Pinpoint the cell where the given text exists, returning its (x, y) midpoint coordinate. 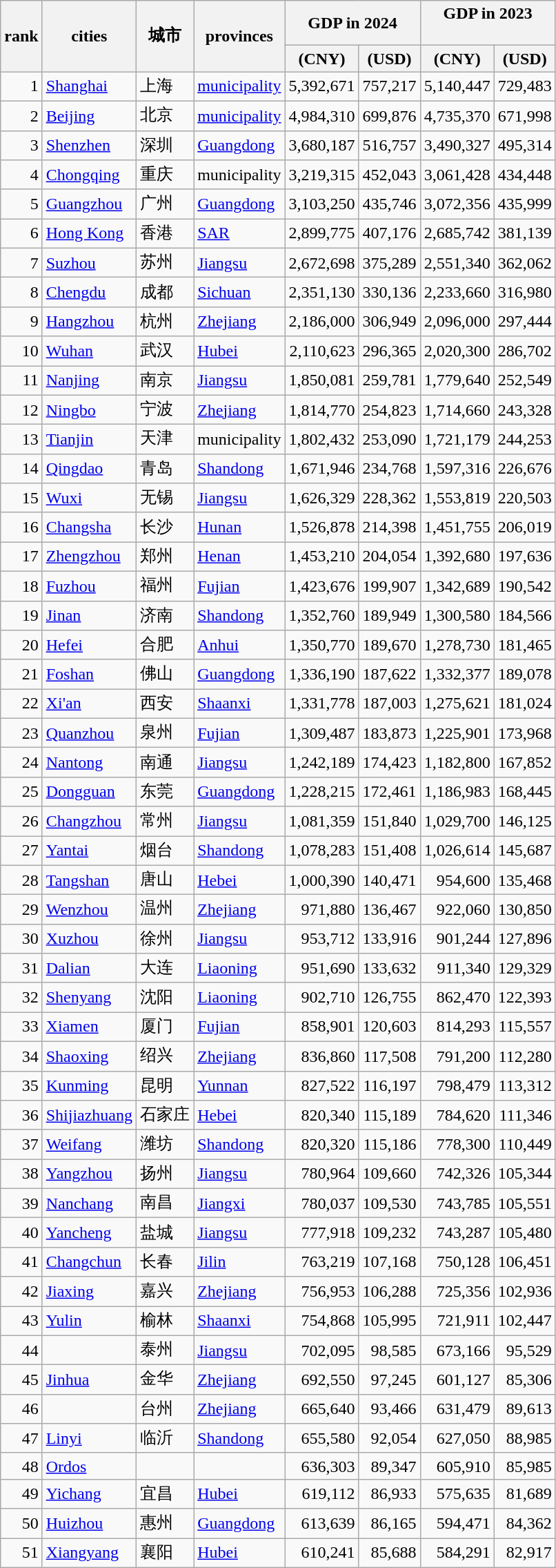
泉州 (166, 733)
575,635 (457, 1494)
Changchun (89, 1262)
702,095 (321, 1351)
673,166 (457, 1351)
46 (21, 1409)
743,785 (457, 1203)
253,090 (389, 439)
1,331,778 (321, 704)
2,186,000 (321, 322)
rank (21, 36)
111,346 (524, 1116)
37 (21, 1145)
184,566 (524, 616)
109,660 (389, 1174)
836,860 (321, 1056)
合肥 (166, 645)
434,448 (524, 175)
Fuzhou (89, 585)
827,522 (321, 1085)
791,200 (457, 1056)
173,968 (524, 733)
石家庄 (166, 1116)
重庆 (166, 175)
14 (21, 468)
117,508 (389, 1056)
34 (21, 1056)
110,449 (524, 1145)
88,985 (524, 1439)
2 (21, 116)
757,217 (389, 87)
1,553,819 (457, 499)
4,735,370 (457, 116)
619,112 (321, 1494)
1,453,210 (321, 556)
Nanchang (89, 1203)
1,352,760 (321, 616)
Chengdu (89, 293)
113,312 (524, 1085)
234,768 (389, 468)
南昌 (166, 1203)
183,873 (389, 733)
951,690 (321, 968)
2,020,300 (457, 351)
130,850 (524, 910)
13 (21, 439)
Qingdao (89, 468)
286,702 (524, 351)
GDP in 2024 (353, 23)
成都 (166, 293)
28 (21, 880)
Yulin (89, 1322)
84,362 (524, 1523)
671,998 (524, 116)
潍坊 (166, 1145)
Weifang (89, 1145)
252,549 (524, 381)
228,362 (389, 499)
187,003 (389, 704)
93,466 (389, 1409)
214,398 (389, 527)
2,672,698 (321, 262)
1,081,359 (321, 822)
大连 (166, 968)
105,480 (524, 1233)
435,999 (524, 204)
1,309,487 (321, 733)
1,078,283 (321, 851)
徐州 (166, 939)
40 (21, 1233)
西安 (166, 704)
26 (21, 822)
116,197 (389, 1085)
3,072,356 (457, 204)
香港 (166, 233)
城市 (166, 36)
902,710 (321, 997)
627,050 (457, 1439)
Yangzhou (89, 1174)
10 (21, 351)
89,613 (524, 1409)
971,880 (321, 910)
常州 (166, 822)
954,600 (457, 880)
452,043 (389, 175)
27 (21, 851)
36 (21, 1116)
21 (21, 674)
798,479 (457, 1085)
92,054 (389, 1439)
24 (21, 762)
102,936 (524, 1291)
181,024 (524, 704)
Quanzhou (89, 733)
151,408 (389, 851)
516,757 (389, 145)
Wenzhou (89, 910)
605,910 (457, 1466)
福州 (166, 585)
106,288 (389, 1291)
北京 (166, 116)
8 (21, 293)
721,911 (457, 1322)
Yunnan (239, 1085)
Guangzhou (89, 204)
102,447 (524, 1322)
广州 (166, 204)
苏州 (166, 262)
115,557 (524, 1027)
777,918 (321, 1233)
50 (21, 1523)
2,096,000 (457, 322)
Anhui (239, 645)
922,060 (457, 910)
9 (21, 322)
Shenzhen (89, 145)
243,328 (524, 410)
Sichuan (239, 293)
15 (21, 499)
5,140,447 (457, 87)
109,530 (389, 1203)
1,814,770 (321, 410)
佛山 (166, 674)
743,287 (457, 1233)
729,483 (524, 87)
189,078 (524, 674)
1,336,190 (321, 674)
1,392,680 (457, 556)
1,186,983 (457, 791)
Tianjin (89, 439)
3,490,327 (457, 145)
1,721,179 (457, 439)
199,907 (389, 585)
长沙 (166, 527)
1,026,614 (457, 851)
12 (21, 410)
4,984,310 (321, 116)
220,503 (524, 499)
cities (89, 36)
Hefei (89, 645)
754,868 (321, 1322)
1,228,215 (321, 791)
武汉 (166, 351)
5,392,671 (321, 87)
49 (21, 1494)
613,639 (321, 1523)
1,275,621 (457, 704)
146,125 (524, 822)
Dalian (89, 968)
16 (21, 527)
1,029,700 (457, 822)
136,467 (389, 910)
780,964 (321, 1174)
95,529 (524, 1351)
105,551 (524, 1203)
南通 (166, 762)
烟台 (166, 851)
862,470 (457, 997)
无锡 (166, 499)
197,636 (524, 556)
Ordos (89, 1466)
Tangshan (89, 880)
Ningbo (89, 410)
南京 (166, 381)
19 (21, 616)
636,303 (321, 1466)
济南 (166, 616)
11 (21, 381)
742,326 (457, 1174)
953,712 (321, 939)
Shaoxing (89, 1056)
唐山 (166, 880)
Changsha (89, 527)
814,293 (457, 1027)
1,423,676 (321, 585)
167,852 (524, 762)
190,542 (524, 585)
襄阳 (166, 1554)
Hunan (239, 527)
上海 (166, 87)
435,746 (389, 204)
18 (21, 585)
1,350,770 (321, 645)
Yichang (89, 1494)
610,241 (321, 1554)
584,291 (457, 1554)
25 (21, 791)
东莞 (166, 791)
51 (21, 1554)
38 (21, 1174)
3,061,428 (457, 175)
Xiamen (89, 1027)
1,242,189 (321, 762)
1,597,316 (457, 468)
98,585 (389, 1351)
655,580 (321, 1439)
115,189 (389, 1116)
97,245 (389, 1380)
6 (21, 233)
109,232 (389, 1233)
2,685,742 (457, 233)
106,451 (524, 1262)
温州 (166, 910)
81,689 (524, 1494)
763,219 (321, 1262)
天津 (166, 439)
48 (21, 1466)
297,444 (524, 322)
129,329 (524, 968)
Changzhou (89, 822)
Yancheng (89, 1233)
Linyi (89, 1439)
1,332,377 (457, 674)
Henan (239, 556)
901,244 (457, 939)
2,233,660 (457, 293)
244,253 (524, 439)
1,714,660 (457, 410)
105,344 (524, 1174)
泰州 (166, 1351)
扬州 (166, 1174)
1,225,901 (457, 733)
89,347 (389, 1466)
85,985 (524, 1466)
750,128 (457, 1262)
长春 (166, 1262)
Jilin (239, 1262)
3,219,315 (321, 175)
784,620 (457, 1116)
133,632 (389, 968)
1,671,946 (321, 468)
756,953 (321, 1291)
昆明 (166, 1085)
Shanghai (89, 87)
911,340 (457, 968)
榆林 (166, 1322)
1,626,329 (321, 499)
725,356 (457, 1291)
Chongqing (89, 175)
Nanjing (89, 381)
3,103,250 (321, 204)
Nantong (89, 762)
45 (21, 1380)
82,917 (524, 1554)
39 (21, 1203)
259,781 (389, 381)
189,949 (389, 616)
2,551,340 (457, 262)
Dongguan (89, 791)
306,949 (389, 322)
43 (21, 1322)
青岛 (166, 468)
699,876 (389, 116)
145,687 (524, 851)
820,340 (321, 1116)
692,550 (321, 1380)
594,471 (457, 1523)
41 (21, 1262)
172,461 (389, 791)
Beijing (89, 116)
1,451,755 (457, 527)
Xuzhou (89, 939)
1,779,640 (457, 381)
Hangzhou (89, 322)
17 (21, 556)
1,850,081 (321, 381)
临沂 (166, 1439)
3 (21, 145)
Huizhou (89, 1523)
20 (21, 645)
绍兴 (166, 1056)
Foshan (89, 674)
204,054 (389, 556)
Jinhua (89, 1380)
5 (21, 204)
33 (21, 1027)
杭州 (166, 322)
127,896 (524, 939)
Hong Kong (89, 233)
1,000,390 (321, 880)
provinces (239, 36)
SAR (239, 233)
362,062 (524, 262)
115,186 (389, 1145)
86,933 (389, 1494)
Jiaxing (89, 1291)
宜昌 (166, 1494)
254,823 (389, 410)
407,176 (389, 233)
29 (21, 910)
1,802,432 (321, 439)
820,320 (321, 1145)
惠州 (166, 1523)
105,995 (389, 1322)
135,468 (524, 880)
42 (21, 1291)
189,670 (389, 645)
金华 (166, 1380)
31 (21, 968)
Jinan (89, 616)
858,901 (321, 1027)
35 (21, 1085)
宁波 (166, 410)
厦门 (166, 1027)
174,423 (389, 762)
122,393 (524, 997)
151,840 (389, 822)
330,136 (389, 293)
381,139 (524, 233)
168,445 (524, 791)
沈阳 (166, 997)
495,314 (524, 145)
631,479 (457, 1409)
120,603 (389, 1027)
Xiangyang (89, 1554)
665,640 (321, 1409)
2,110,623 (321, 351)
Yantai (89, 851)
Xi'an (89, 704)
Wuhan (89, 351)
Jiangxi (239, 1203)
1,342,689 (457, 585)
2,899,775 (321, 233)
1,300,580 (457, 616)
郑州 (166, 556)
Wuxi (89, 499)
台州 (166, 1409)
206,019 (524, 527)
85,688 (389, 1554)
深圳 (166, 145)
1,182,800 (457, 762)
47 (21, 1439)
601,127 (457, 1380)
7 (21, 262)
32 (21, 997)
778,300 (457, 1145)
盐城 (166, 1233)
296,365 (389, 351)
1,526,878 (321, 527)
316,980 (524, 293)
375,289 (389, 262)
30 (21, 939)
4 (21, 175)
181,465 (524, 645)
85,306 (524, 1380)
126,755 (389, 997)
133,916 (389, 939)
Kunming (89, 1085)
3,680,187 (321, 145)
44 (21, 1351)
112,280 (524, 1056)
140,471 (389, 880)
Shenyang (89, 997)
107,168 (389, 1262)
22 (21, 704)
226,676 (524, 468)
Suzhou (89, 262)
GDP in 2023 (488, 23)
嘉兴 (166, 1291)
1,278,730 (457, 645)
1 (21, 87)
86,165 (389, 1523)
Zhengzhou (89, 556)
780,037 (321, 1203)
2,351,130 (321, 293)
Shijiazhuang (89, 1116)
23 (21, 733)
187,622 (389, 674)
